Determine the (x, y) coordinate at the center of the cell enclosing the given text.  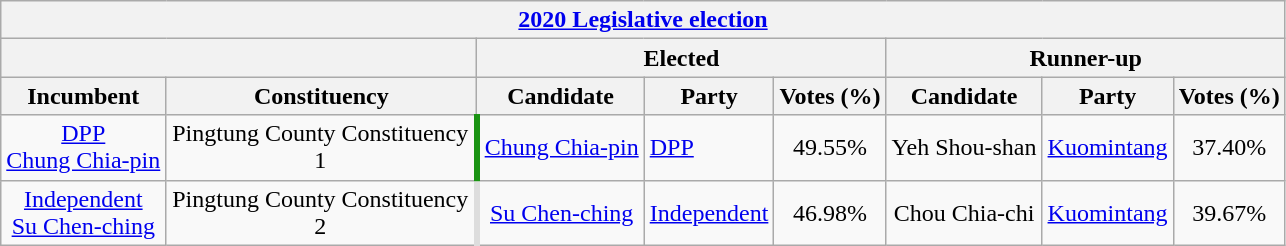
Pingtung County Constituency 2 (322, 212)
Chung Chia-pin (560, 148)
49.55% (830, 148)
Pingtung County Constituency 1 (322, 148)
Chou Chia-chi (964, 212)
Runner-up (1086, 58)
46.98% (830, 212)
39.67% (1229, 212)
Constituency (322, 96)
DPP (709, 148)
DPPChung Chia-pin (84, 148)
37.40% (1229, 148)
Elected (682, 58)
IndependentSu Chen-ching (84, 212)
Incumbent (84, 96)
Su Chen-ching (560, 212)
2020 Legislative election (644, 20)
Independent (709, 212)
Yeh Shou-shan (964, 148)
